Capture the cell that displays the provided text and extract its [X, Y] central coordinate. 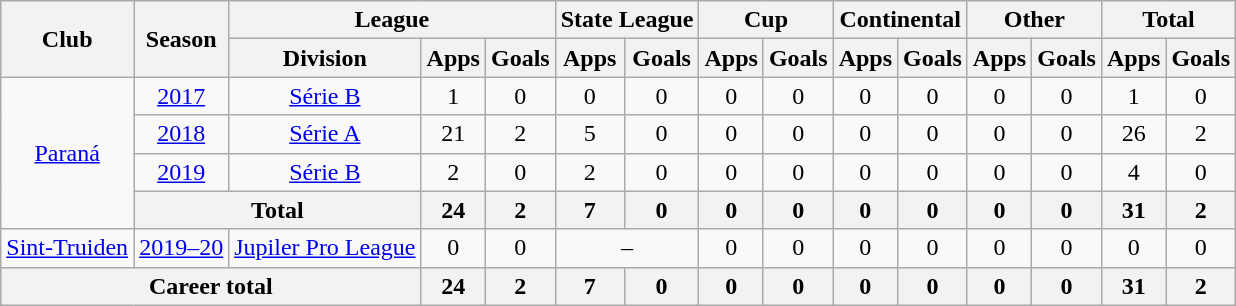
Other [1034, 20]
– [627, 248]
Continental [900, 20]
5 [590, 134]
4 [1133, 172]
Paraná [68, 153]
Jupiler Pro League [325, 248]
State League [627, 20]
Série A [325, 134]
Division [325, 58]
Season [182, 39]
21 [453, 134]
26 [1133, 134]
Career total [211, 286]
2019–20 [182, 248]
Club [68, 39]
Cup [766, 20]
2019 [182, 172]
2018 [182, 134]
League [392, 20]
2017 [182, 96]
Sint-Truiden [68, 248]
